Search for the cell housing the specified text and yield its [x, y] center coordinate. 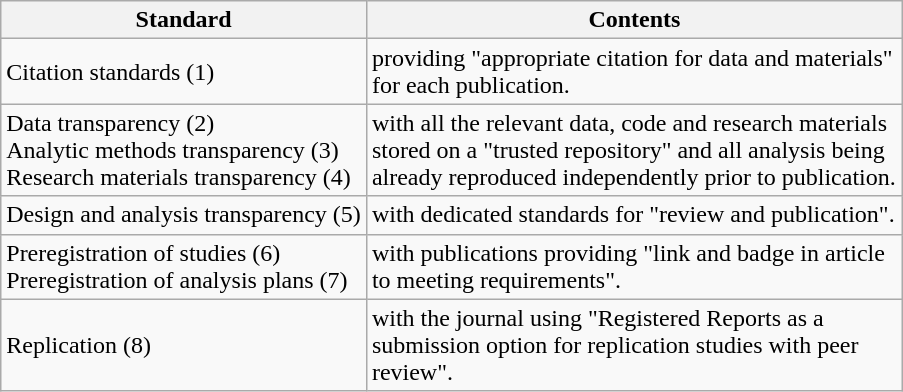
Citation standards (1) [184, 72]
Data transparency (2)Analytic methods transparency (3)Research materials transparency (4) [184, 150]
Preregistration of studies (6)Preregistration of analysis plans (7) [184, 266]
Contents [634, 20]
with publications providing "link and badge in article to meeting requirements". [634, 266]
providing "appropriate citation for data and materials" for each publication. [634, 72]
Standard [184, 20]
with the journal using "Registered Reports as a submission option for replication studies with peer review". [634, 345]
with dedicated standards for "review and publication". [634, 215]
Replication (8) [184, 345]
Design and analysis transparency (5) [184, 215]
